For the text-containing cell, return its midpoint in [x, y] coordinate format. 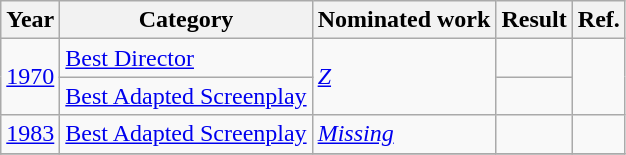
Result [534, 20]
Ref. [598, 20]
Category [186, 20]
Z [404, 77]
1983 [30, 134]
Best Director [186, 58]
1970 [30, 77]
Year [30, 20]
Nominated work [404, 20]
Missing [404, 134]
